For the text-containing cell, return its midpoint in (x, y) coordinate format. 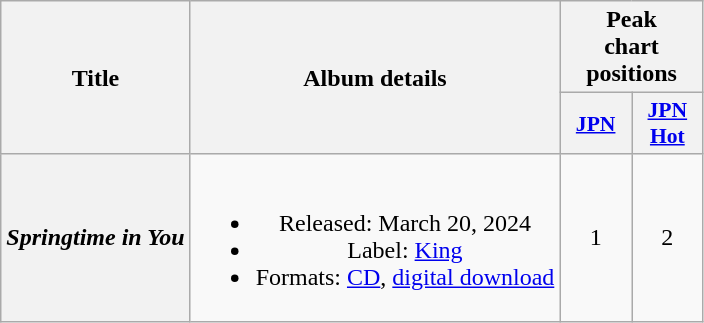
Springtime in You (96, 238)
Released: March 20, 2024Label: KingFormats: CD, digital download (375, 238)
JPN Hot (668, 124)
1 (596, 238)
Album details (375, 78)
Title (96, 78)
JPN (596, 124)
2 (668, 238)
Peak chart positions (632, 47)
